Search for the cell housing the specified text and yield its (x, y) center coordinate. 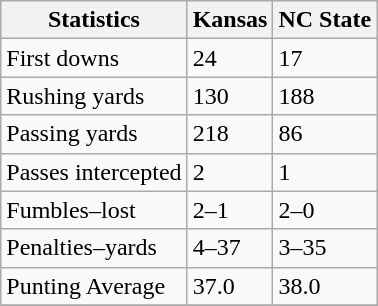
Passes intercepted (94, 172)
Rushing yards (94, 96)
38.0 (325, 286)
2–0 (325, 210)
218 (230, 134)
3–35 (325, 248)
130 (230, 96)
86 (325, 134)
188 (325, 96)
Penalties–yards (94, 248)
Punting Average (94, 286)
17 (325, 58)
Kansas (230, 20)
4–37 (230, 248)
NC State (325, 20)
37.0 (230, 286)
2 (230, 172)
1 (325, 172)
Fumbles–lost (94, 210)
2–1 (230, 210)
24 (230, 58)
Statistics (94, 20)
First downs (94, 58)
Passing yards (94, 134)
